Determine the [X, Y] coordinate at the center of the cell enclosing the given text.  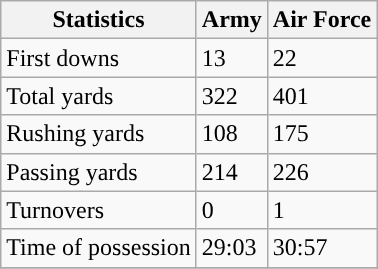
Total yards [99, 96]
226 [322, 172]
Air Force [322, 20]
Turnovers [99, 210]
22 [322, 58]
214 [232, 172]
108 [232, 134]
1 [322, 210]
Army [232, 20]
13 [232, 58]
401 [322, 96]
Rushing yards [99, 134]
First downs [99, 58]
Passing yards [99, 172]
Statistics [99, 20]
30:57 [322, 248]
0 [232, 210]
Time of possession [99, 248]
322 [232, 96]
175 [322, 134]
29:03 [232, 248]
